Provide the (X, Y) coordinate of the cell's center where the given text is located.  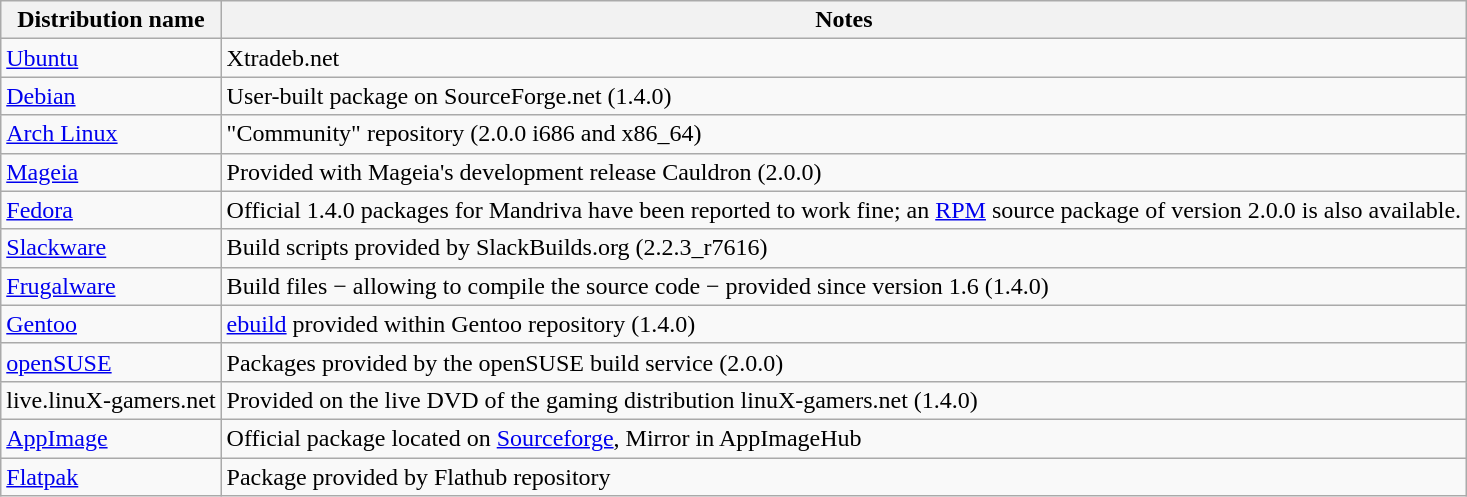
Provided with Mageia's development release Cauldron (2.0.0) (844, 172)
Provided on the live DVD of the gaming distribution linuX-gamers.net (1.4.0) (844, 400)
"Community" repository (2.0.0 i686 and x86_64) (844, 134)
Debian (111, 96)
Xtradeb.net (844, 58)
Arch Linux (111, 134)
Notes (844, 20)
Ubuntu (111, 58)
Build files − allowing to compile the source code − provided since version 1.6 (1.4.0) (844, 286)
User-built package on SourceForge.net (1.4.0) (844, 96)
Build scripts provided by SlackBuilds.org (2.2.3_r7616) (844, 248)
AppImage (111, 438)
Official package located on Sourceforge, Mirror in AppImageHub (844, 438)
Distribution name (111, 20)
Packages provided by the openSUSE build service (2.0.0) (844, 362)
Package provided by Flathub repository (844, 477)
live.linuX-gamers.net (111, 400)
Official 1.4.0 packages for Mandriva have been reported to work fine; an RPM source package of version 2.0.0 is also available. (844, 210)
openSUSE (111, 362)
Frugalware (111, 286)
ebuild provided within Gentoo repository (1.4.0) (844, 324)
Mageia (111, 172)
Slackware (111, 248)
Fedora (111, 210)
Flatpak (111, 477)
Gentoo (111, 324)
